Scan for the cell matching the given text and deliver its [X, Y] coordinate at center. 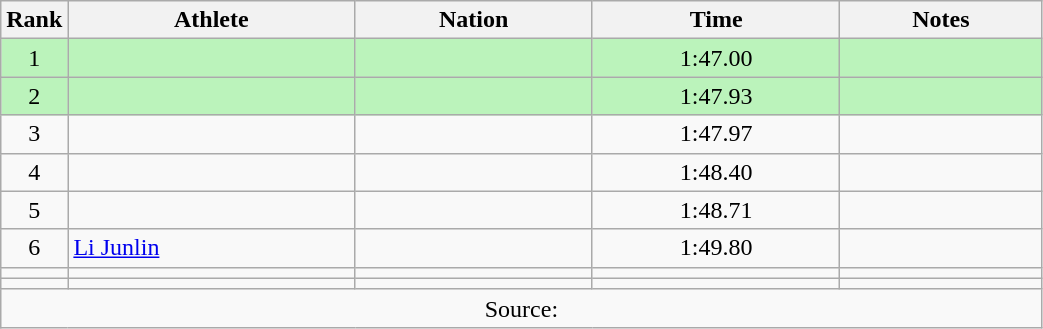
1:47.93 [716, 96]
3 [34, 134]
1:47.97 [716, 134]
1:48.40 [716, 172]
5 [34, 210]
Rank [34, 20]
Time [716, 20]
2 [34, 96]
4 [34, 172]
Source: [522, 308]
1 [34, 58]
1:48.71 [716, 210]
Notes [941, 20]
Li Junlin [212, 248]
Nation [474, 20]
1:49.80 [716, 248]
Athlete [212, 20]
6 [34, 248]
1:47.00 [716, 58]
